Search for the cell housing the specified text and yield its (X, Y) center coordinate. 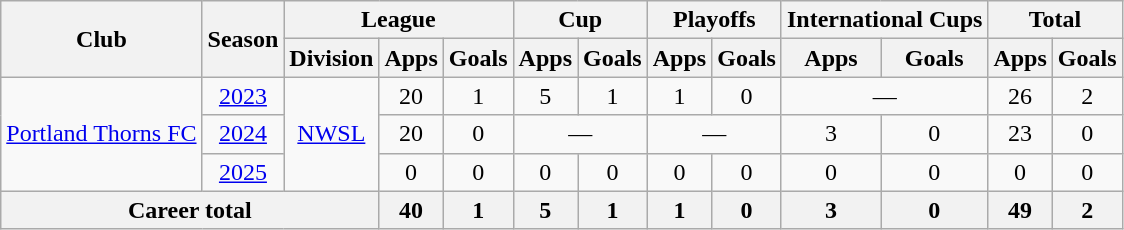
40 (411, 210)
Total (1055, 20)
23 (1020, 134)
Season (243, 39)
Cup (580, 20)
International Cups (884, 20)
Portland Thorns FC (102, 134)
26 (1020, 96)
Club (102, 39)
2023 (243, 96)
NWSL (332, 134)
Playoffs (714, 20)
Division (332, 58)
League (398, 20)
49 (1020, 210)
2024 (243, 134)
Career total (190, 210)
2025 (243, 172)
